Detect which cell encompasses the target text, then output its [X, Y] center coordinate. 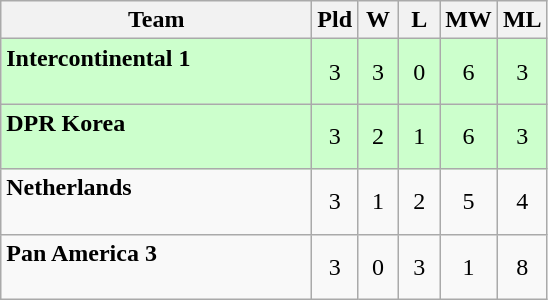
DPR Korea [156, 136]
4 [522, 202]
Pan America 3 [156, 266]
ML [522, 20]
Intercontinental 1 [156, 72]
Pld [335, 20]
5 [469, 202]
L [420, 20]
Netherlands [156, 202]
8 [522, 266]
W [378, 20]
MW [469, 20]
Team [156, 20]
